Capture the cell that displays the provided text and extract its (X, Y) central coordinate. 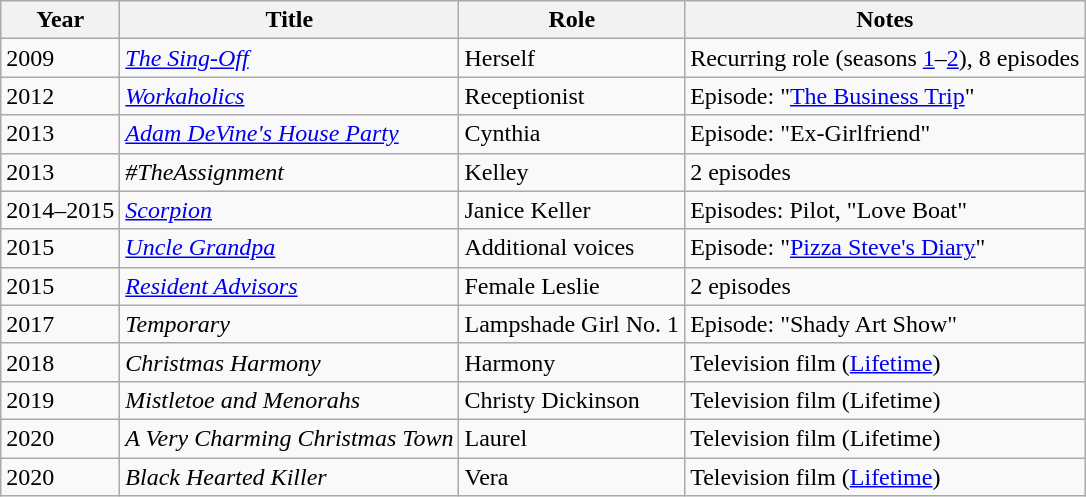
Resident Advisors (290, 286)
2012 (60, 96)
Harmony (572, 362)
Mistletoe and Menorahs (290, 400)
Black Hearted Killer (290, 477)
Notes (885, 20)
Workaholics (290, 96)
Cynthia (572, 134)
2019 (60, 400)
2017 (60, 324)
Receptionist (572, 96)
Episode: "The Business Trip" (885, 96)
Recurring role (seasons 1–2), 8 episodes (885, 58)
Additional voices (572, 248)
Vera (572, 477)
Episodes: Pilot, "Love Boat" (885, 210)
Temporary (290, 324)
Christmas Harmony (290, 362)
The Sing-Off (290, 58)
Episode: "Ex-Girlfriend" (885, 134)
2014–2015 (60, 210)
Scorpion (290, 210)
Kelley (572, 172)
#TheAssignment (290, 172)
Year (60, 20)
Episode: "Pizza Steve's Diary" (885, 248)
Uncle Grandpa (290, 248)
Laurel (572, 438)
Herself (572, 58)
2018 (60, 362)
Female Leslie (572, 286)
Adam DeVine's House Party (290, 134)
Janice Keller (572, 210)
Title (290, 20)
A Very Charming Christmas Town (290, 438)
Christy Dickinson (572, 400)
Role (572, 20)
2009 (60, 58)
Lampshade Girl No. 1 (572, 324)
Episode: "Shady Art Show" (885, 324)
